Detect which cell encompasses the target text, then output its [x, y] center coordinate. 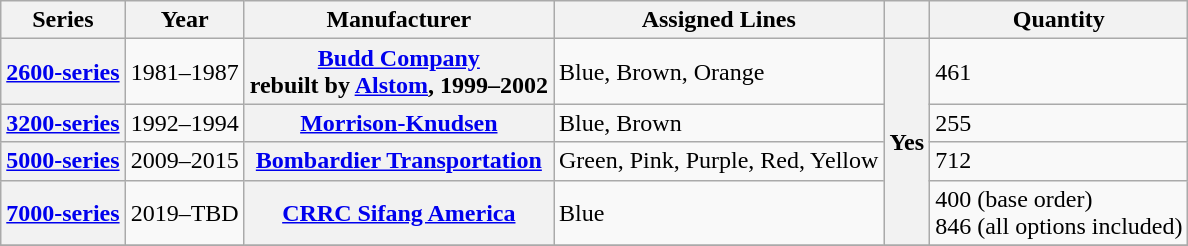
2009–2015 [184, 161]
2019–TBD [184, 212]
Quantity [1059, 20]
2600-series [63, 72]
Year [184, 20]
3200-series [63, 123]
Yes [907, 142]
CRRC Sifang America [398, 212]
Green, Pink, Purple, Red, Yellow [719, 161]
5000-series [63, 161]
Budd Companyrebuilt by Alstom, 1999–2002 [398, 72]
Assigned Lines [719, 20]
Blue [719, 212]
Morrison-Knudsen [398, 123]
Blue, Brown, Orange [719, 72]
255 [1059, 123]
400 (base order)846 (all options included) [1059, 212]
Bombardier Transportation [398, 161]
7000-series [63, 212]
461 [1059, 72]
Manufacturer [398, 20]
Blue, Brown [719, 123]
1992–1994 [184, 123]
712 [1059, 161]
Series [63, 20]
1981–1987 [184, 72]
